Return (x, y) of the center of cell containing provided text 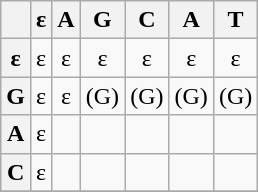
T (235, 20)
